Locate the cell with the specified text and output its [x, y] center coordinate. 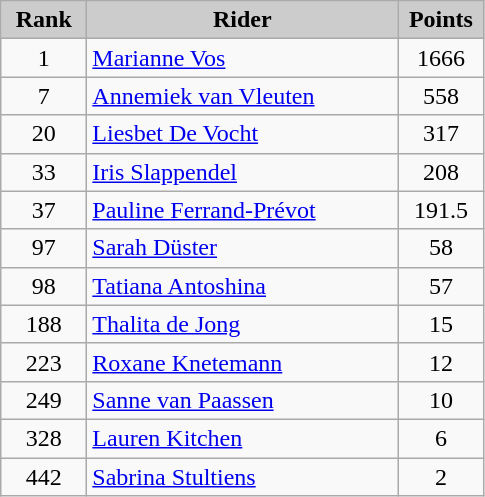
1 [44, 58]
Sarah Düster [242, 248]
Roxane Knetemann [242, 362]
Liesbet De Vocht [242, 134]
2 [441, 477]
7 [44, 96]
Rider [242, 20]
20 [44, 134]
1666 [441, 58]
317 [441, 134]
10 [441, 400]
Iris Slappendel [242, 172]
Tatiana Antoshina [242, 286]
188 [44, 324]
33 [44, 172]
Annemiek van Vleuten [242, 96]
15 [441, 324]
Lauren Kitchen [242, 438]
57 [441, 286]
12 [441, 362]
442 [44, 477]
558 [441, 96]
223 [44, 362]
97 [44, 248]
Sanne van Paassen [242, 400]
208 [441, 172]
Marianne Vos [242, 58]
249 [44, 400]
58 [441, 248]
98 [44, 286]
37 [44, 210]
Points [441, 20]
191.5 [441, 210]
Rank [44, 20]
328 [44, 438]
Thalita de Jong [242, 324]
6 [441, 438]
Pauline Ferrand-Prévot [242, 210]
Sabrina Stultiens [242, 477]
